Pinpoint the cell where the given text exists, returning its (x, y) midpoint coordinate. 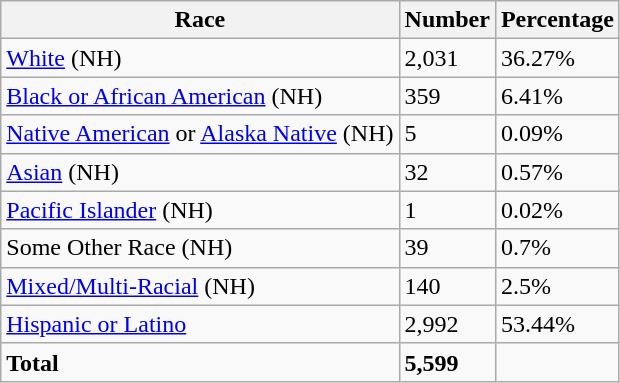
2.5% (557, 286)
Black or African American (NH) (200, 96)
2,031 (447, 58)
0.57% (557, 172)
6.41% (557, 96)
39 (447, 248)
32 (447, 172)
Percentage (557, 20)
Native American or Alaska Native (NH) (200, 134)
Mixed/Multi-Racial (NH) (200, 286)
Asian (NH) (200, 172)
0.7% (557, 248)
53.44% (557, 324)
140 (447, 286)
Some Other Race (NH) (200, 248)
Number (447, 20)
Hispanic or Latino (200, 324)
0.02% (557, 210)
Pacific Islander (NH) (200, 210)
5,599 (447, 362)
1 (447, 210)
White (NH) (200, 58)
2,992 (447, 324)
0.09% (557, 134)
Total (200, 362)
359 (447, 96)
5 (447, 134)
Race (200, 20)
36.27% (557, 58)
